Pinpoint the cell where the given text exists, returning its [x, y] midpoint coordinate. 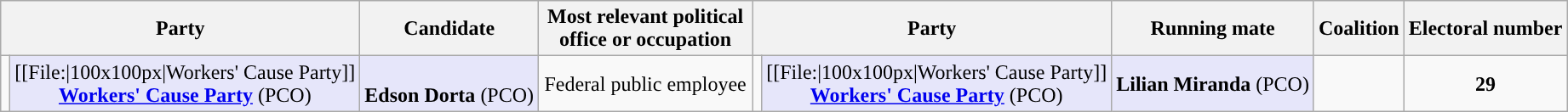
Coalition [1359, 29]
Electoral number [1485, 29]
Federal public employee [645, 83]
Lilian Miranda (PCO) [1213, 83]
Edson Dorta (PCO) [449, 83]
Candidate [449, 29]
29 [1485, 83]
Running mate [1213, 29]
Most relevant political office or occupation [645, 29]
